Return [x, y] of the center of cell containing provided text 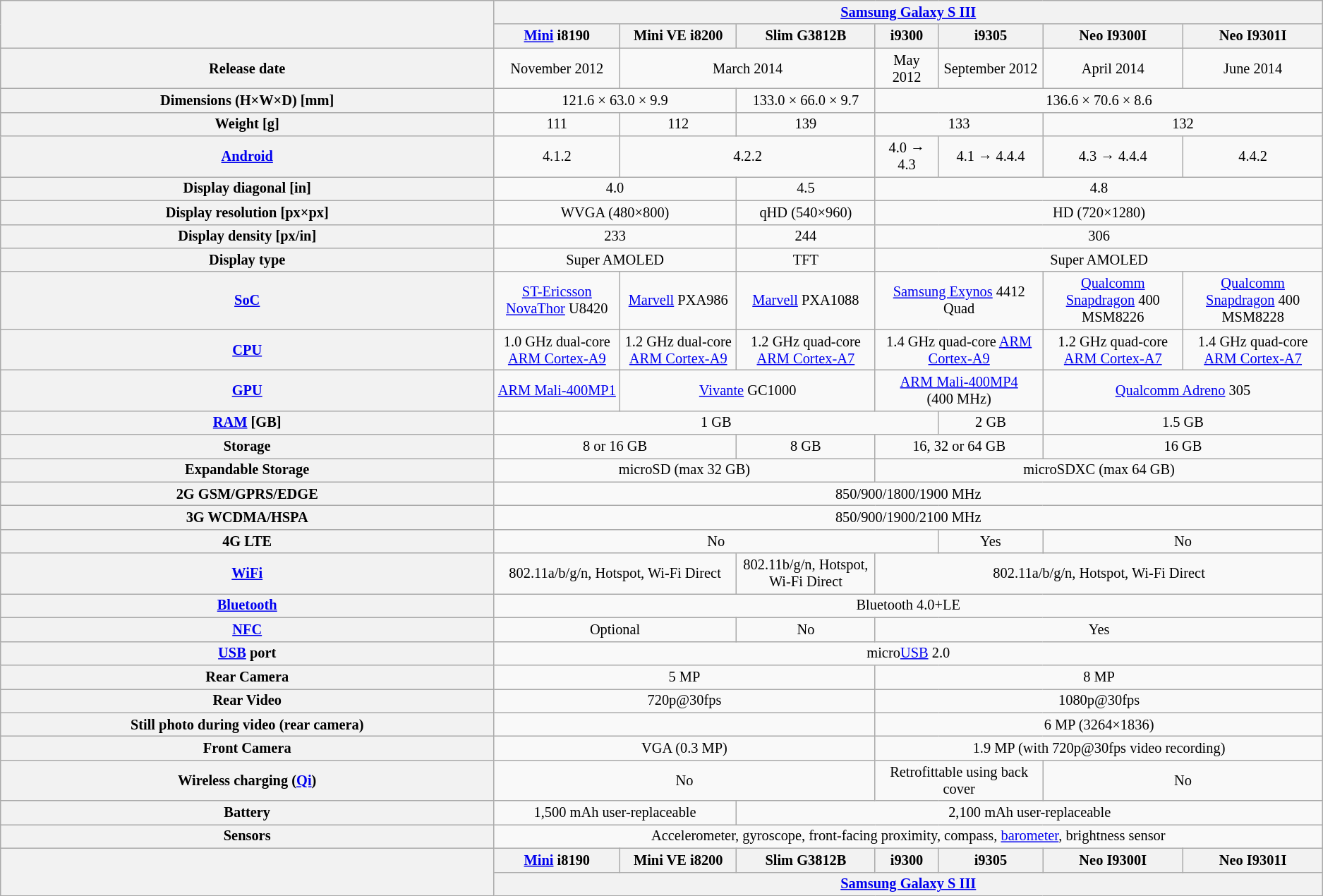
1.9 MP (with 720p@30fps video recording) [1099, 748]
4.1.2 [557, 157]
Rear Camera [247, 677]
SoC [247, 301]
Display density [px/in] [247, 236]
1 GB [716, 423]
4.0 [615, 188]
microSD (max 32 GB) [684, 470]
4.2.2 [748, 157]
233 [615, 236]
4.4.2 [1252, 157]
September 2012 [991, 68]
Storage [247, 447]
5 MP [684, 677]
WiFi [247, 574]
133.0 × 66.0 × 9.7 [806, 100]
850/900/1800/1900 MHz [909, 494]
8 GB [806, 447]
Bluetooth [247, 605]
Wireless charging (Qi) [247, 780]
Rear Video [247, 701]
USB port [247, 653]
RAM [GB] [247, 423]
microUSB 2.0 [909, 653]
1.4 GHz quad-core ARM Cortex-A9 [959, 350]
112 [679, 124]
November 2012 [557, 68]
133 [959, 124]
ARM Mali-400MP1 [557, 390]
Marvell PXA986 [679, 301]
Display resolution [px×px] [247, 212]
CPU [247, 350]
Sensors [247, 836]
306 [1099, 236]
ARM Mali-400MP4 (400 MHz) [959, 390]
1.0 GHz dual-core ARM Cortex-A9 [557, 350]
1.5 GB [1183, 423]
Expandable Storage [247, 470]
Display diagonal [in] [247, 188]
2,100 mAh user-replaceable [1030, 813]
4.3 → 4.4.4 [1113, 157]
Accelerometer, gyroscope, front-facing proximity, compass, barometer, brightness sensor [909, 836]
ST-Ericsson NovaThor U8420 [557, 301]
111 [557, 124]
May 2012 [907, 68]
VGA (0.3 MP) [684, 748]
Qualcomm Snapdragon 400 MSM8226 [1113, 301]
Retrofittable using back cover [959, 780]
8 or 16 GB [615, 447]
NFC [247, 629]
1,500 mAh user-replaceable [615, 813]
850/900/1900/2100 MHz [909, 517]
802.11b/g/n, Hotspot, Wi-Fi Direct [806, 574]
March 2014 [748, 68]
Battery [247, 813]
1080p@30fps [1099, 701]
Dimensions (H×W×D) [mm] [247, 100]
8 MP [1099, 677]
Samsung Exynos 4412 Quad [959, 301]
Still photo during video (rear camera) [247, 725]
1.4 GHz quad-core ARM Cortex-A7 [1252, 350]
qHD (540×960) [806, 212]
136.6 × 70.6 × 8.6 [1099, 100]
GPU [247, 390]
Weight [g] [247, 124]
TFT [806, 260]
June 2014 [1252, 68]
244 [806, 236]
16 GB [1183, 447]
1.2 GHz dual-core ARM Cortex-A9 [679, 350]
720p@30fps [684, 701]
16, 32 or 64 GB [959, 447]
Bluetooth 4.0+LE [909, 605]
139 [806, 124]
3G WCDMA/HSPA [247, 517]
2 GB [991, 423]
6 MP (3264×1836) [1099, 725]
WVGA (480×800) [615, 212]
Optional [615, 629]
4.5 [806, 188]
Vivante GC1000 [748, 390]
4.8 [1099, 188]
4.1 → 4.4.4 [991, 157]
Release date [247, 68]
April 2014 [1113, 68]
4G LTE [247, 541]
Display type [247, 260]
132 [1183, 124]
microSDXC (max 64 GB) [1099, 470]
Qualcomm Snapdragon 400 MSM8228 [1252, 301]
121.6 × 63.0 × 9.9 [615, 100]
Qualcomm Adreno 305 [1183, 390]
Marvell PXA1088 [806, 301]
Front Camera [247, 748]
4.0 → 4.3 [907, 157]
Android [247, 157]
2G GSM/GPRS/EDGE [247, 494]
HD (720×1280) [1099, 212]
